Provide the (x, y) coordinate of the cell's center where the given text is located.  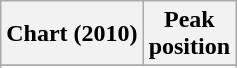
Peak position (189, 34)
Chart (2010) (72, 34)
